Determine the (x, y) coordinate at the center of the cell enclosing the given text.  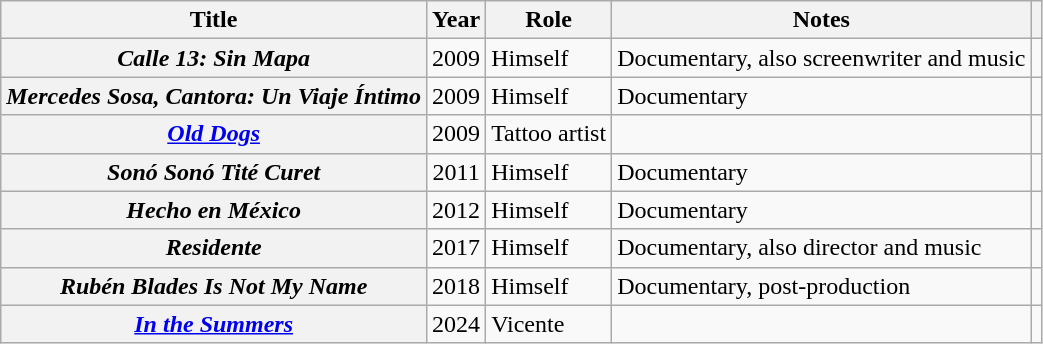
Year (456, 20)
Notes (822, 20)
Mercedes Sosa, Cantora: Un Viaje Íntimo (214, 96)
Documentary, also screenwriter and music (822, 58)
Vicente (549, 324)
Rubén Blades Is Not My Name (214, 286)
Title (214, 20)
In the Summers (214, 324)
Documentary, also director and music (822, 248)
Tattoo artist (549, 134)
2018 (456, 286)
2011 (456, 172)
Old Dogs (214, 134)
Hecho en México (214, 210)
2024 (456, 324)
Sonó Sonó Tité Curet (214, 172)
Documentary, post-production (822, 286)
Calle 13: Sin Mapa (214, 58)
2012 (456, 210)
Residente (214, 248)
Role (549, 20)
2017 (456, 248)
